Detect which cell encompasses the target text, then output its (x, y) center coordinate. 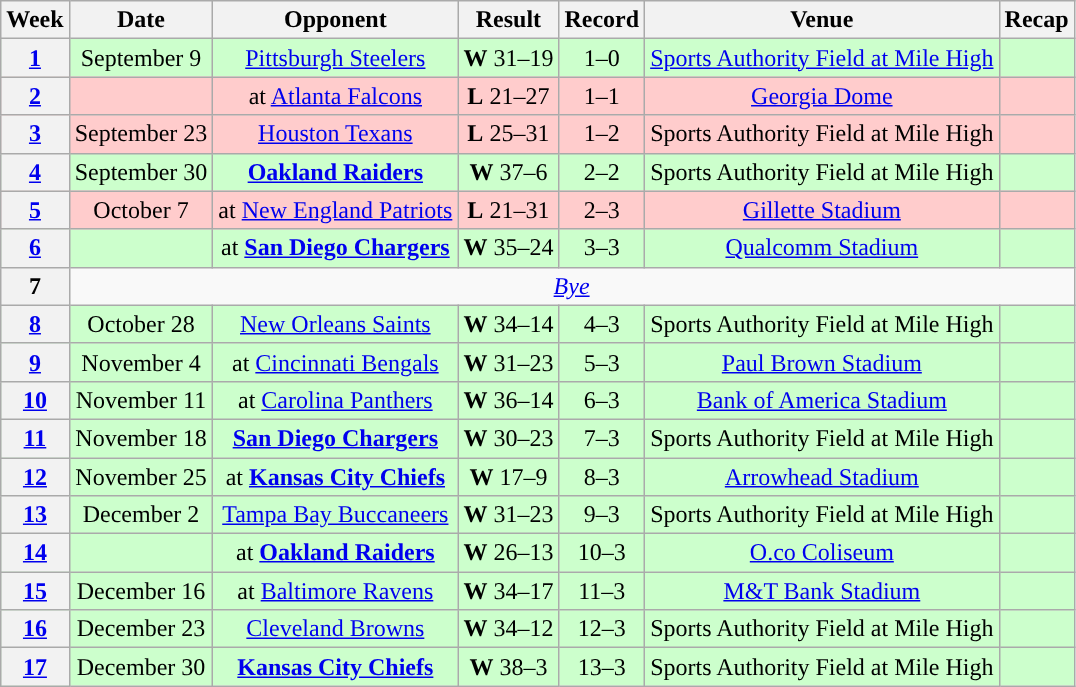
November 25 (141, 477)
4 (35, 172)
W 38–3 (508, 667)
November 4 (141, 362)
6–3 (602, 400)
W 31–19 (508, 58)
W 35–24 (508, 248)
16 (35, 629)
Opponent (336, 20)
Qualcomm Stadium (822, 248)
7 (35, 286)
14 (35, 553)
2 (35, 96)
9 (35, 362)
at Kansas City Chiefs (336, 477)
7–3 (602, 438)
W 30–23 (508, 438)
Recap (1036, 20)
13–3 (602, 667)
Gillette Stadium (822, 210)
at Baltimore Ravens (336, 591)
Date (141, 20)
Kansas City Chiefs (336, 667)
5 (35, 210)
11–3 (602, 591)
15 (35, 591)
Cleveland Browns (336, 629)
December 23 (141, 629)
at Cincinnati Bengals (336, 362)
October 7 (141, 210)
October 28 (141, 324)
1–0 (602, 58)
6 (35, 248)
September 30 (141, 172)
December 2 (141, 515)
W 36–14 (508, 400)
November 11 (141, 400)
2–3 (602, 210)
Bye (572, 286)
5–3 (602, 362)
9–3 (602, 515)
November 18 (141, 438)
Bank of America Stadium (822, 400)
Venue (822, 20)
W 34–12 (508, 629)
at Carolina Panthers (336, 400)
W 17–9 (508, 477)
W 34–14 (508, 324)
Tampa Bay Buccaneers (336, 515)
3 (35, 134)
New Orleans Saints (336, 324)
10–3 (602, 553)
Result (508, 20)
September 9 (141, 58)
Week (35, 20)
September 23 (141, 134)
12 (35, 477)
Georgia Dome (822, 96)
M&T Bank Stadium (822, 591)
December 16 (141, 591)
San Diego Chargers (336, 438)
at Oakland Raiders (336, 553)
3–3 (602, 248)
W 26–13 (508, 553)
W 34–17 (508, 591)
1–1 (602, 96)
Pittsburgh Steelers (336, 58)
1–2 (602, 134)
L 25–31 (508, 134)
Record (602, 20)
O.co Coliseum (822, 553)
December 30 (141, 667)
at Atlanta Falcons (336, 96)
W 37–6 (508, 172)
4–3 (602, 324)
17 (35, 667)
Arrowhead Stadium (822, 477)
Oakland Raiders (336, 172)
13 (35, 515)
L 21–27 (508, 96)
at San Diego Chargers (336, 248)
2–2 (602, 172)
1 (35, 58)
10 (35, 400)
at New England Patriots (336, 210)
12–3 (602, 629)
8–3 (602, 477)
L 21–31 (508, 210)
11 (35, 438)
Houston Texans (336, 134)
8 (35, 324)
Paul Brown Stadium (822, 362)
